Capture the cell that displays the provided text and extract its [X, Y] central coordinate. 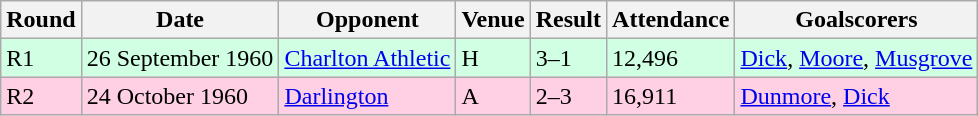
Result [568, 20]
Venue [493, 20]
Round [41, 20]
Goalscorers [856, 20]
2–3 [568, 96]
26 September 1960 [180, 58]
Dick, Moore, Musgrove [856, 58]
24 October 1960 [180, 96]
Charlton Athletic [368, 58]
R2 [41, 96]
3–1 [568, 58]
A [493, 96]
Attendance [671, 20]
12,496 [671, 58]
R1 [41, 58]
Darlington [368, 96]
Opponent [368, 20]
H [493, 58]
Dunmore, Dick [856, 96]
16,911 [671, 96]
Date [180, 20]
